Detect which cell encompasses the target text, then output its [X, Y] center coordinate. 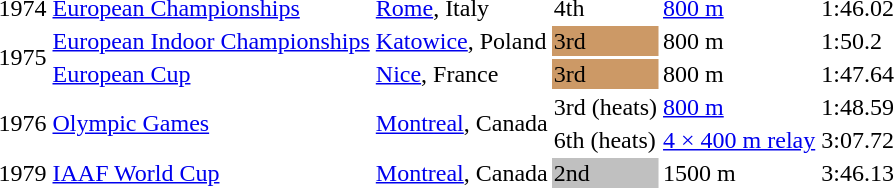
European Indoor Championships [211, 41]
3rd (heats) [605, 107]
1500 m [740, 173]
2nd [605, 173]
IAAF World Cup [211, 173]
Katowice, Poland [462, 41]
European Cup [211, 74]
4 × 400 m relay [740, 140]
Olympic Games [211, 124]
6th (heats) [605, 140]
Nice, France [462, 74]
